Detect which cell encompasses the target text, then output its [X, Y] center coordinate. 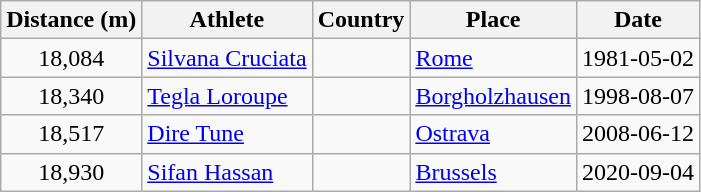
2008-06-12 [638, 134]
Place [494, 20]
18,084 [72, 58]
Tegla Loroupe [227, 96]
Silvana Cruciata [227, 58]
1981-05-02 [638, 58]
18,517 [72, 134]
Athlete [227, 20]
18,340 [72, 96]
Borgholzhausen [494, 96]
2020-09-04 [638, 172]
Rome [494, 58]
18,930 [72, 172]
Country [361, 20]
1998-08-07 [638, 96]
Brussels [494, 172]
Dire Tune [227, 134]
Date [638, 20]
Sifan Hassan [227, 172]
Ostrava [494, 134]
Distance (m) [72, 20]
